Locate the cell with the specified text and output its [X, Y] center coordinate. 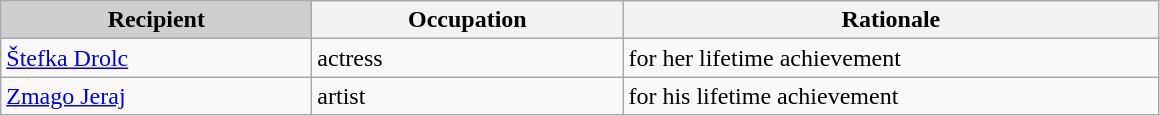
actress [468, 58]
Recipient [156, 20]
for his lifetime achievement [891, 96]
Rationale [891, 20]
Occupation [468, 20]
artist [468, 96]
for her lifetime achievement [891, 58]
Štefka Drolc [156, 58]
Zmago Jeraj [156, 96]
